Return the [X, Y] coordinate for the center point of the cell that contains the specified text.  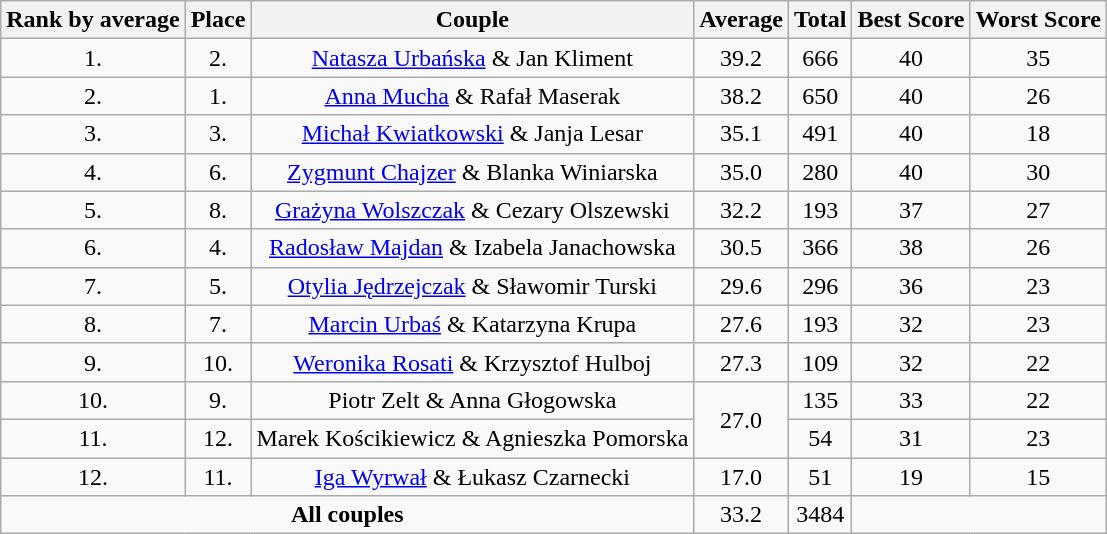
366 [820, 248]
15 [1038, 477]
Marek Kościkiewicz & Agnieszka Pomorska [472, 438]
Place [218, 20]
Worst Score [1038, 20]
280 [820, 172]
296 [820, 286]
35 [1038, 58]
37 [911, 210]
51 [820, 477]
666 [820, 58]
38.2 [742, 96]
27.6 [742, 324]
491 [820, 134]
27 [1038, 210]
30.5 [742, 248]
Radosław Majdan & Izabela Janachowska [472, 248]
109 [820, 362]
35.1 [742, 134]
All couples [348, 515]
36 [911, 286]
19 [911, 477]
29.6 [742, 286]
Average [742, 20]
135 [820, 400]
Natasza Urbańska & Jan Kliment [472, 58]
18 [1038, 134]
Anna Mucha & Rafał Maserak [472, 96]
27.3 [742, 362]
Rank by average [93, 20]
Michał Kwiatkowski & Janja Lesar [472, 134]
35.0 [742, 172]
17.0 [742, 477]
Marcin Urbaś & Katarzyna Krupa [472, 324]
Total [820, 20]
Piotr Zelt & Anna Głogowska [472, 400]
Zygmunt Chajzer & Blanka Winiarska [472, 172]
3484 [820, 515]
Iga Wyrwał & Łukasz Czarnecki [472, 477]
33.2 [742, 515]
Otylia Jędrzejczak & Sławomir Turski [472, 286]
33 [911, 400]
39.2 [742, 58]
Couple [472, 20]
Grażyna Wolszczak & Cezary Olszewski [472, 210]
32.2 [742, 210]
27.0 [742, 419]
Weronika Rosati & Krzysztof Hulboj [472, 362]
Best Score [911, 20]
54 [820, 438]
31 [911, 438]
38 [911, 248]
30 [1038, 172]
650 [820, 96]
